Find where the given text appears and provide that cell's center as [x, y] coordinate. 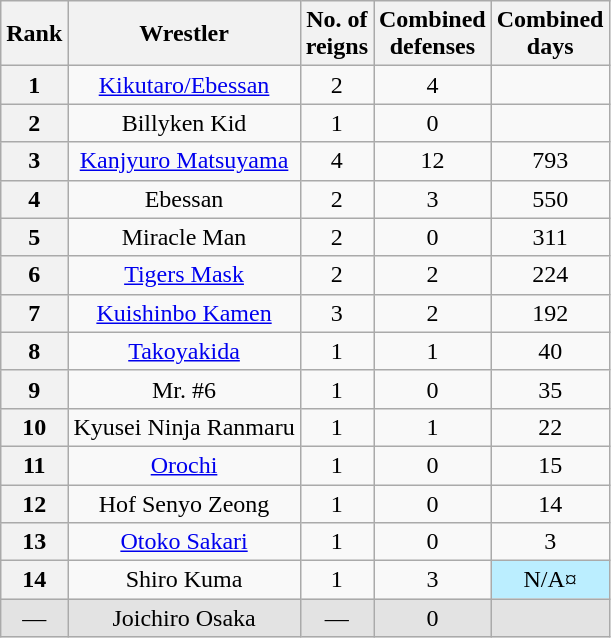
Mr. #6 [184, 389]
224 [550, 275]
Kikutaro/Ebessan [184, 85]
Wrestler [184, 34]
Combineddays [550, 34]
40 [550, 351]
15 [550, 465]
Orochi [184, 465]
8 [34, 351]
Kuishinbo Kamen [184, 313]
Shiro Kuma [184, 580]
5 [34, 237]
Joichiro Osaka [184, 618]
311 [550, 237]
6 [34, 275]
11 [34, 465]
Billyken Kid [184, 123]
13 [34, 542]
Otoko Sakari [184, 542]
9 [34, 389]
35 [550, 389]
Combineddefenses [433, 34]
Kanjyuro Matsuyama [184, 161]
Tigers Mask [184, 275]
Rank [34, 34]
Ebessan [184, 199]
10 [34, 427]
Miracle Man [184, 237]
Hof Senyo Zeong [184, 503]
550 [550, 199]
22 [550, 427]
Kyusei Ninja Ranmaru [184, 427]
7 [34, 313]
Takoyakida [184, 351]
N/A¤ [550, 580]
No. ofreigns [336, 34]
793 [550, 161]
192 [550, 313]
